Scan for the cell matching the given text and deliver its [x, y] coordinate at center. 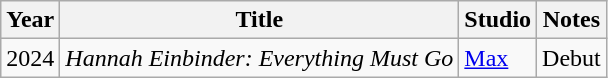
Max [498, 58]
Debut [572, 58]
Year [30, 20]
Hannah Einbinder: Everything Must Go [260, 58]
Title [260, 20]
Notes [572, 20]
Studio [498, 20]
2024 [30, 58]
